Return [X, Y] of the center of cell containing provided text 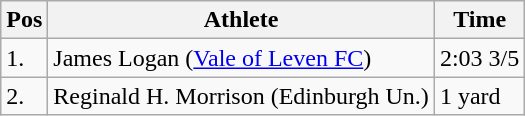
2. [24, 96]
Athlete [242, 20]
1. [24, 58]
Reginald H. Morrison (Edinburgh Un.) [242, 96]
1 yard [479, 96]
Time [479, 20]
2:03 3/5 [479, 58]
Pos [24, 20]
James Logan (Vale of Leven FC) [242, 58]
